Pinpoint the cell where the given text exists, returning its [x, y] midpoint coordinate. 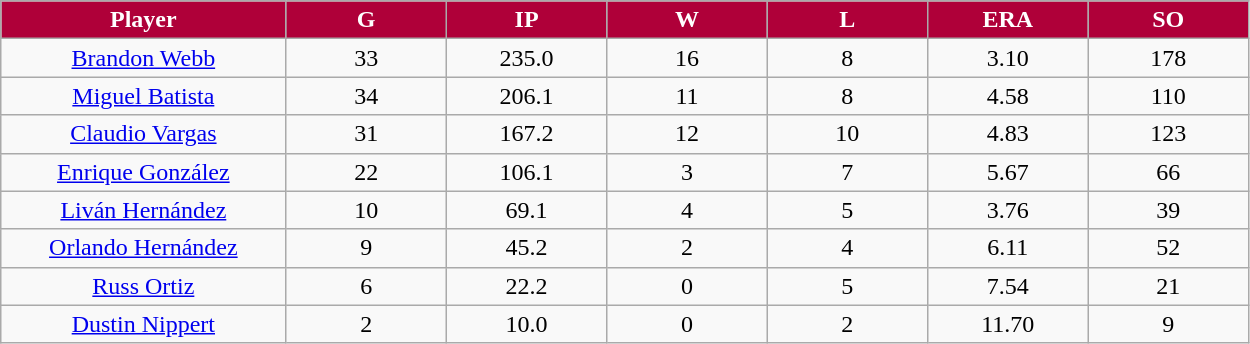
Dustin Nippert [144, 324]
21 [1168, 286]
22 [366, 172]
12 [687, 134]
Enrique González [144, 172]
16 [687, 58]
22.2 [526, 286]
5.67 [1008, 172]
3.76 [1008, 210]
4.58 [1008, 96]
11.70 [1008, 324]
6 [366, 286]
235.0 [526, 58]
L [847, 20]
3.10 [1008, 58]
Miguel Batista [144, 96]
4.83 [1008, 134]
G [366, 20]
Russ Ortiz [144, 286]
IP [526, 20]
Orlando Hernández [144, 248]
SO [1168, 20]
Liván Hernández [144, 210]
178 [1168, 58]
ERA [1008, 20]
45.2 [526, 248]
33 [366, 58]
66 [1168, 172]
Player [144, 20]
106.1 [526, 172]
7.54 [1008, 286]
3 [687, 172]
39 [1168, 210]
123 [1168, 134]
10.0 [526, 324]
52 [1168, 248]
167.2 [526, 134]
6.11 [1008, 248]
Claudio Vargas [144, 134]
34 [366, 96]
W [687, 20]
110 [1168, 96]
31 [366, 134]
206.1 [526, 96]
7 [847, 172]
Brandon Webb [144, 58]
11 [687, 96]
69.1 [526, 210]
